Detect which cell encompasses the target text, then output its (x, y) center coordinate. 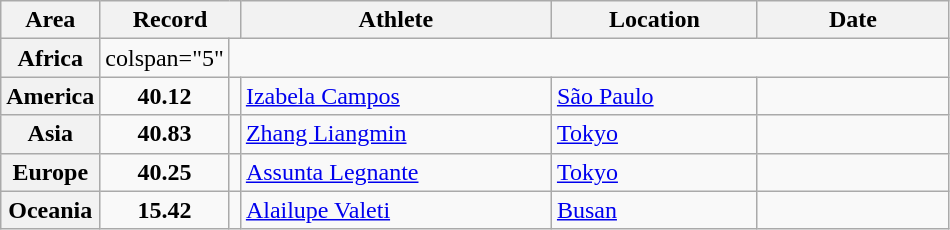
40.25 (165, 172)
Assunta Legnante (396, 172)
Asia (50, 134)
40.12 (165, 96)
Izabela Campos (396, 96)
15.42 (165, 210)
Zhang Liangmin (396, 134)
Athlete (396, 20)
colspan="5" (165, 58)
America (50, 96)
Busan (654, 210)
Alailupe Valeti (396, 210)
40.83 (165, 134)
Area (50, 20)
Date (852, 20)
Oceania (50, 210)
Location (654, 20)
Africa (50, 58)
Europe (50, 172)
São Paulo (654, 96)
Record (170, 20)
